Search for the cell housing the specified text and yield its (X, Y) center coordinate. 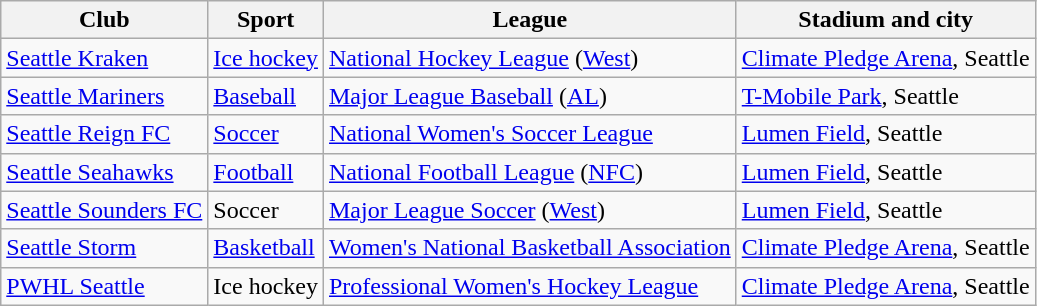
Women's National Basketball Association (530, 248)
Seattle Kraken (104, 58)
T-Mobile Park, Seattle (886, 96)
PWHL Seattle (104, 286)
National Hockey League (West) (530, 58)
Seattle Sounders FC (104, 210)
Seattle Reign FC (104, 134)
Seattle Storm (104, 248)
Stadium and city (886, 20)
Major League Soccer (West) (530, 210)
Baseball (266, 96)
Seattle Seahawks (104, 172)
League (530, 20)
Seattle Mariners (104, 96)
Football (266, 172)
National Football League (NFC) (530, 172)
Basketball (266, 248)
Professional Women's Hockey League (530, 286)
Club (104, 20)
National Women's Soccer League (530, 134)
Major League Baseball (AL) (530, 96)
Sport (266, 20)
